Identify which cell holds the provided text, then report its (x, y) central coordinate. 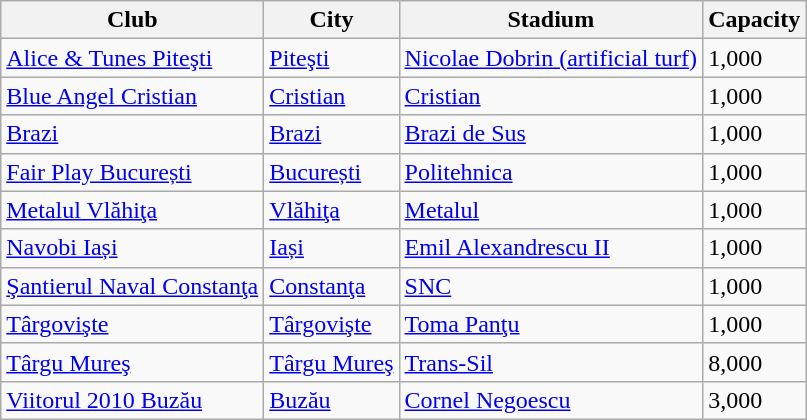
Metalul Vlăhiţa (132, 210)
Capacity (754, 20)
Cornel Negoescu (551, 400)
Brazi de Sus (551, 134)
Fair Play București (132, 172)
Trans-Sil (551, 362)
Stadium (551, 20)
Piteşti (332, 58)
Iași (332, 248)
Alice & Tunes Piteşti (132, 58)
Nicolae Dobrin (artificial turf) (551, 58)
Blue Angel Cristian (132, 96)
3,000 (754, 400)
SNC (551, 286)
Şantierul Naval Constanţa (132, 286)
Buzău (332, 400)
Navobi Iași (132, 248)
Viitorul 2010 Buzău (132, 400)
Club (132, 20)
Constanţa (332, 286)
București (332, 172)
Politehnica (551, 172)
Emil Alexandrescu II (551, 248)
City (332, 20)
Toma Panţu (551, 324)
Metalul (551, 210)
8,000 (754, 362)
Vlăhiţa (332, 210)
